Find where the given text appears and provide that cell's center as (X, Y) coordinate. 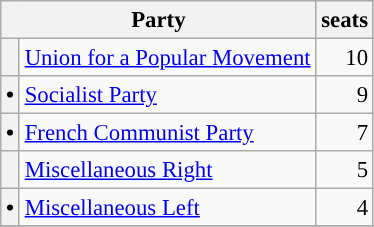
4 (344, 208)
9 (344, 95)
7 (344, 133)
French Communist Party (168, 133)
5 (344, 170)
Miscellaneous Left (168, 208)
10 (344, 58)
Miscellaneous Right (168, 170)
Union for a Popular Movement (168, 58)
Socialist Party (168, 95)
seats (344, 20)
Party (158, 20)
